Return the (X, Y) coordinate for the center point of the cell that contains the specified text.  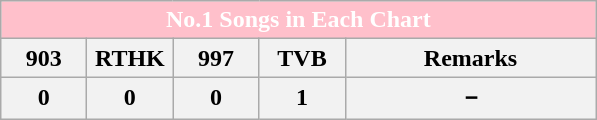
1 (302, 98)
－ (470, 98)
997 (216, 58)
903 (44, 58)
No.1 Songs in Each Chart (298, 20)
RTHK (130, 58)
TVB (302, 58)
Remarks (470, 58)
